Return the [X, Y] coordinate for the center point of the cell that contains the specified text.  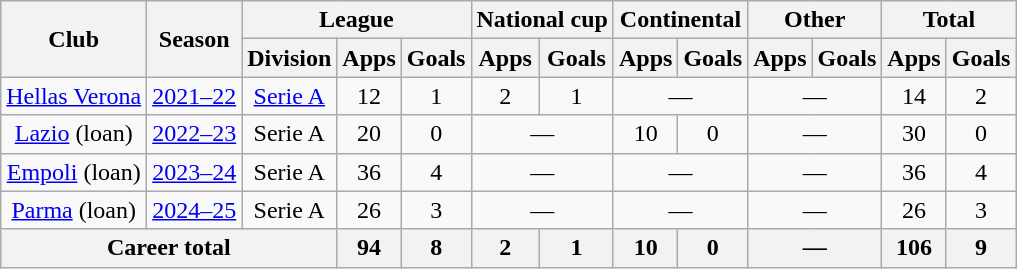
National cup [542, 20]
Career total [169, 248]
Club [74, 39]
2024–25 [194, 210]
Parma (loan) [74, 210]
9 [981, 248]
106 [914, 248]
2022–23 [194, 134]
94 [369, 248]
8 [436, 248]
Other [815, 20]
Division [290, 58]
12 [369, 96]
Hellas Verona [74, 96]
2021–22 [194, 96]
Empoli (loan) [74, 172]
2023–24 [194, 172]
Season [194, 39]
20 [369, 134]
Total [949, 20]
League [356, 20]
14 [914, 96]
30 [914, 134]
Lazio (loan) [74, 134]
Continental [680, 20]
